From the cell containing the given text, extract its center point as [X, Y] coordinate. 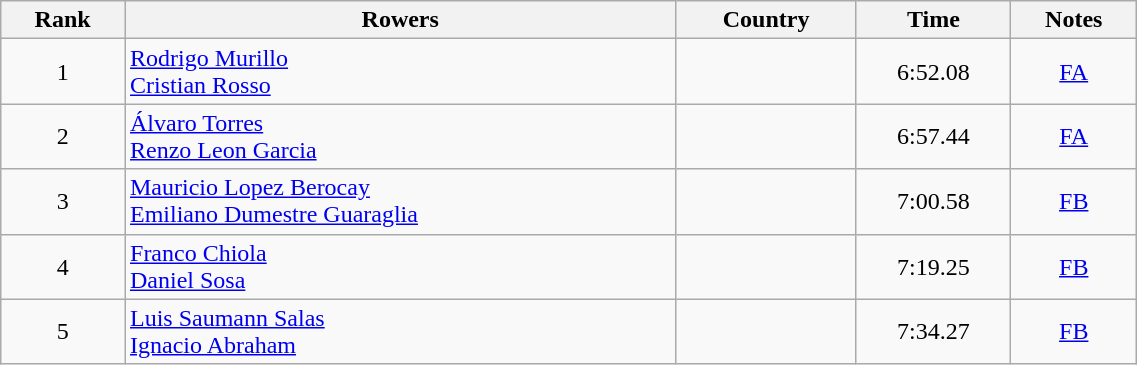
7:34.27 [933, 332]
Notes [1074, 20]
Rank [63, 20]
6:57.44 [933, 136]
Time [933, 20]
Rowers [400, 20]
5 [63, 332]
7:00.58 [933, 202]
1 [63, 72]
Álvaro TorresRenzo Leon Garcia [400, 136]
4 [63, 266]
6:52.08 [933, 72]
3 [63, 202]
Franco ChiolaDaniel Sosa [400, 266]
Luis Saumann SalasIgnacio Abraham [400, 332]
7:19.25 [933, 266]
Rodrigo MurilloCristian Rosso [400, 72]
2 [63, 136]
Mauricio Lopez BerocayEmiliano Dumestre Guaraglia [400, 202]
Country [766, 20]
